From the cell containing the given text, extract its center point as (x, y) coordinate. 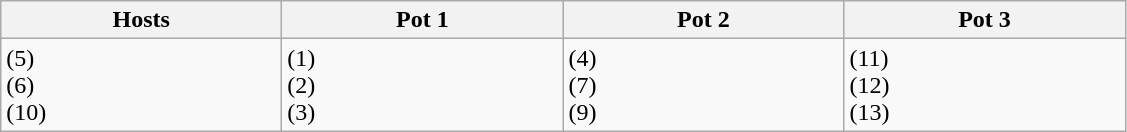
(1) (2) (3) (422, 85)
Pot 1 (422, 20)
(5) (6) (10) (142, 85)
(4) (7) (9) (704, 85)
Hosts (142, 20)
(11) (12) (13) (984, 85)
Pot 3 (984, 20)
Pot 2 (704, 20)
